Detect which cell encompasses the target text, then output its [X, Y] center coordinate. 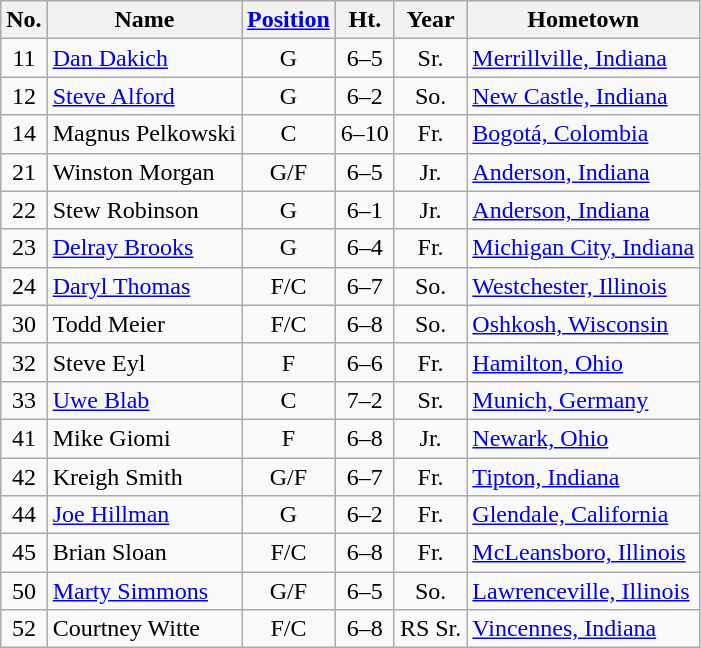
Munich, Germany [584, 400]
Daryl Thomas [144, 286]
44 [24, 515]
Year [430, 20]
6–10 [364, 134]
Newark, Ohio [584, 438]
Hamilton, Ohio [584, 362]
Marty Simmons [144, 591]
Glendale, California [584, 515]
Courtney Witte [144, 629]
12 [24, 96]
50 [24, 591]
Dan Dakich [144, 58]
11 [24, 58]
Joe Hillman [144, 515]
Position [289, 20]
Hometown [584, 20]
McLeansboro, Illinois [584, 553]
Delray Brooks [144, 248]
22 [24, 210]
New Castle, Indiana [584, 96]
6–1 [364, 210]
Bogotá, Colombia [584, 134]
Magnus Pelkowski [144, 134]
Vincennes, Indiana [584, 629]
23 [24, 248]
Steve Eyl [144, 362]
No. [24, 20]
52 [24, 629]
Uwe Blab [144, 400]
Kreigh Smith [144, 477]
6–4 [364, 248]
Name [144, 20]
7–2 [364, 400]
Westchester, Illinois [584, 286]
14 [24, 134]
Todd Meier [144, 324]
6–6 [364, 362]
Steve Alford [144, 96]
41 [24, 438]
Michigan City, Indiana [584, 248]
Ht. [364, 20]
33 [24, 400]
21 [24, 172]
Merrillville, Indiana [584, 58]
30 [24, 324]
Stew Robinson [144, 210]
32 [24, 362]
Winston Morgan [144, 172]
Oshkosh, Wisconsin [584, 324]
45 [24, 553]
42 [24, 477]
Lawrenceville, Illinois [584, 591]
Brian Sloan [144, 553]
RS Sr. [430, 629]
24 [24, 286]
Tipton, Indiana [584, 477]
Mike Giomi [144, 438]
